Determine the [x, y] coordinate at the center of the cell enclosing the given text.  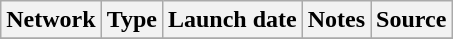
Network [51, 20]
Notes [336, 20]
Source [412, 20]
Type [132, 20]
Launch date [232, 20]
